Find where the given text appears and provide that cell's center as (X, Y) coordinate. 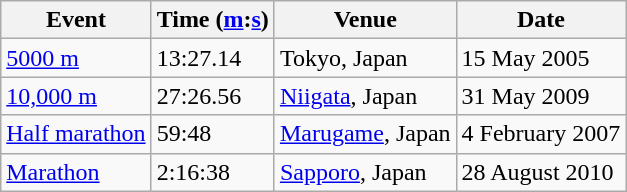
13:27.14 (212, 58)
31 May 2009 (541, 96)
Marugame, Japan (365, 134)
Marathon (76, 172)
27:26.56 (212, 96)
Niigata, Japan (365, 96)
Tokyo, Japan (365, 58)
28 August 2010 (541, 172)
Event (76, 20)
2:16:38 (212, 172)
15 May 2005 (541, 58)
Date (541, 20)
Half marathon (76, 134)
Time (m:s) (212, 20)
10,000 m (76, 96)
Sapporo, Japan (365, 172)
4 February 2007 (541, 134)
5000 m (76, 58)
59:48 (212, 134)
Venue (365, 20)
